From the cell containing the given text, extract its center point as (x, y) coordinate. 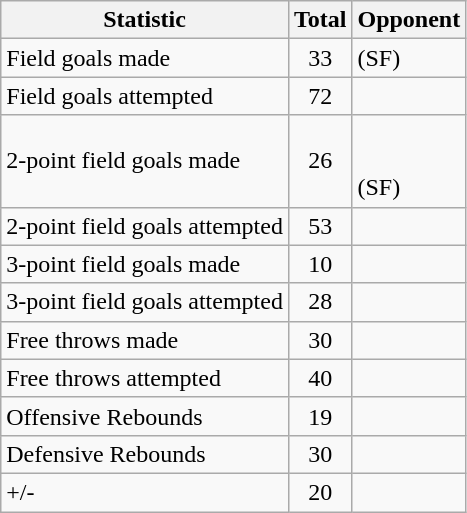
28 (320, 302)
+/- (145, 492)
Offensive Rebounds (145, 416)
Defensive Rebounds (145, 454)
3-point field goals made (145, 264)
33 (320, 58)
40 (320, 378)
53 (320, 226)
3-point field goals attempted (145, 302)
Opponent (409, 20)
2-point field goals made (145, 161)
20 (320, 492)
Free throws made (145, 340)
Field goals made (145, 58)
Field goals attempted (145, 96)
26 (320, 161)
72 (320, 96)
2-point field goals attempted (145, 226)
Statistic (145, 20)
19 (320, 416)
10 (320, 264)
Free throws attempted (145, 378)
Total (320, 20)
